Detect which cell encompasses the target text, then output its [X, Y] center coordinate. 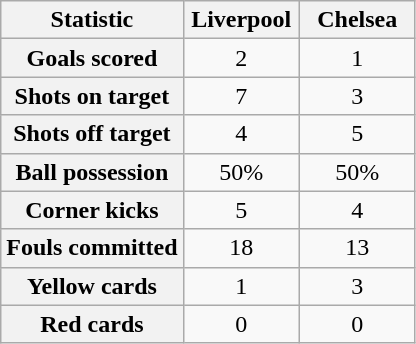
Statistic [92, 20]
Shots off target [92, 134]
Goals scored [92, 58]
18 [241, 248]
Corner kicks [92, 210]
2 [241, 58]
Liverpool [241, 20]
7 [241, 96]
Yellow cards [92, 286]
Shots on target [92, 96]
13 [357, 248]
Red cards [92, 324]
Chelsea [357, 20]
Ball possession [92, 172]
Fouls committed [92, 248]
